Output the [x, y] coordinate of the center of the cell containing the given text.  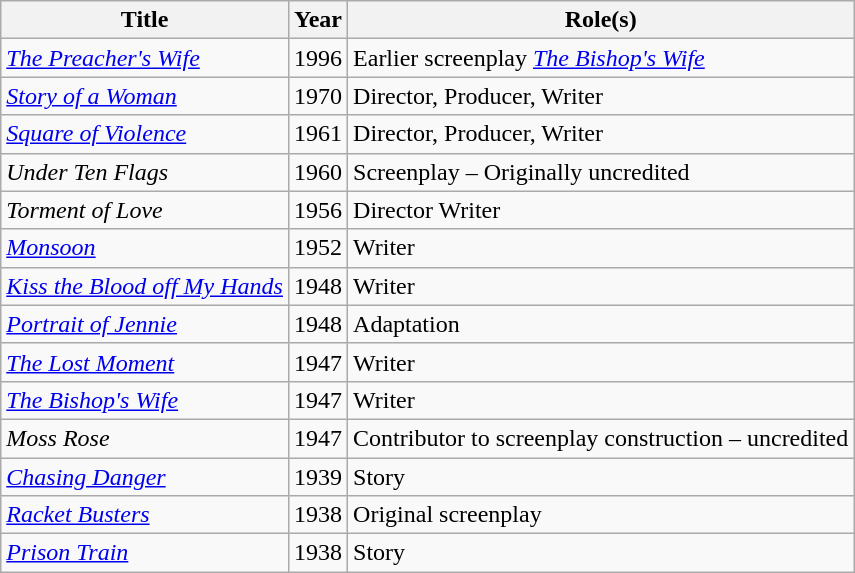
1960 [318, 172]
Adaptation [601, 324]
Year [318, 20]
Contributor to screenplay construction – uncredited [601, 438]
Prison Train [145, 553]
1956 [318, 210]
Title [145, 20]
Chasing Danger [145, 477]
Original screenplay [601, 515]
1952 [318, 248]
Role(s) [601, 20]
Portrait of Jennie [145, 324]
Director Writer [601, 210]
Monsoon [145, 248]
Earlier screenplay The Bishop's Wife [601, 58]
Racket Busters [145, 515]
The Bishop's Wife [145, 400]
Under Ten Flags [145, 172]
Moss Rose [145, 438]
The Lost Moment [145, 362]
Story of a Woman [145, 96]
1961 [318, 134]
The Preacher's Wife [145, 58]
1939 [318, 477]
Square of Violence [145, 134]
Screenplay – Originally uncredited [601, 172]
1970 [318, 96]
Kiss the Blood off My Hands [145, 286]
1996 [318, 58]
Torment of Love [145, 210]
